Scan for the cell matching the given text and deliver its [X, Y] coordinate at center. 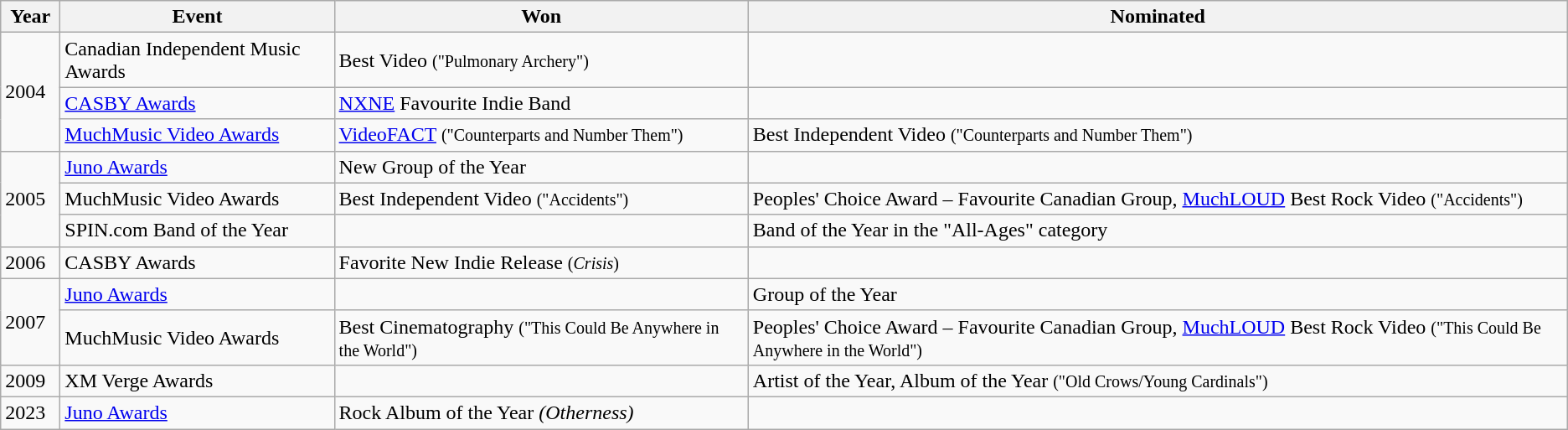
Best Video ("Pulmonary Archery") [541, 60]
Year [30, 17]
XM Verge Awards [198, 381]
VideoFACT ("Counterparts and Number Them") [541, 135]
NXNE Favourite Indie Band [541, 103]
Best Independent Video ("Counterparts and Number Them") [1158, 135]
Artist of the Year, Album of the Year ("Old Crows/Young Cardinals") [1158, 381]
Band of the Year in the "All-Ages" category [1158, 231]
2005 [30, 199]
2023 [30, 412]
Best Cinematography ("This Could Be Anywhere in the World") [541, 337]
Group of the Year [1158, 294]
2004 [30, 92]
Peoples' Choice Award – Favourite Canadian Group, MuchLOUD Best Rock Video ("This Could Be Anywhere in the World") [1158, 337]
2009 [30, 381]
2007 [30, 322]
Rock Album of the Year (Otherness) [541, 412]
Nominated [1158, 17]
Best Independent Video ("Accidents") [541, 199]
Peoples' Choice Award – Favourite Canadian Group, MuchLOUD Best Rock Video ("Accidents") [1158, 199]
Canadian Independent Music Awards [198, 60]
SPIN.com Band of the Year [198, 231]
Favorite New Indie Release (Crisis) [541, 262]
New Group of the Year [541, 167]
2006 [30, 262]
Won [541, 17]
Event [198, 17]
